Pinpoint the cell where the given text exists, returning its [x, y] midpoint coordinate. 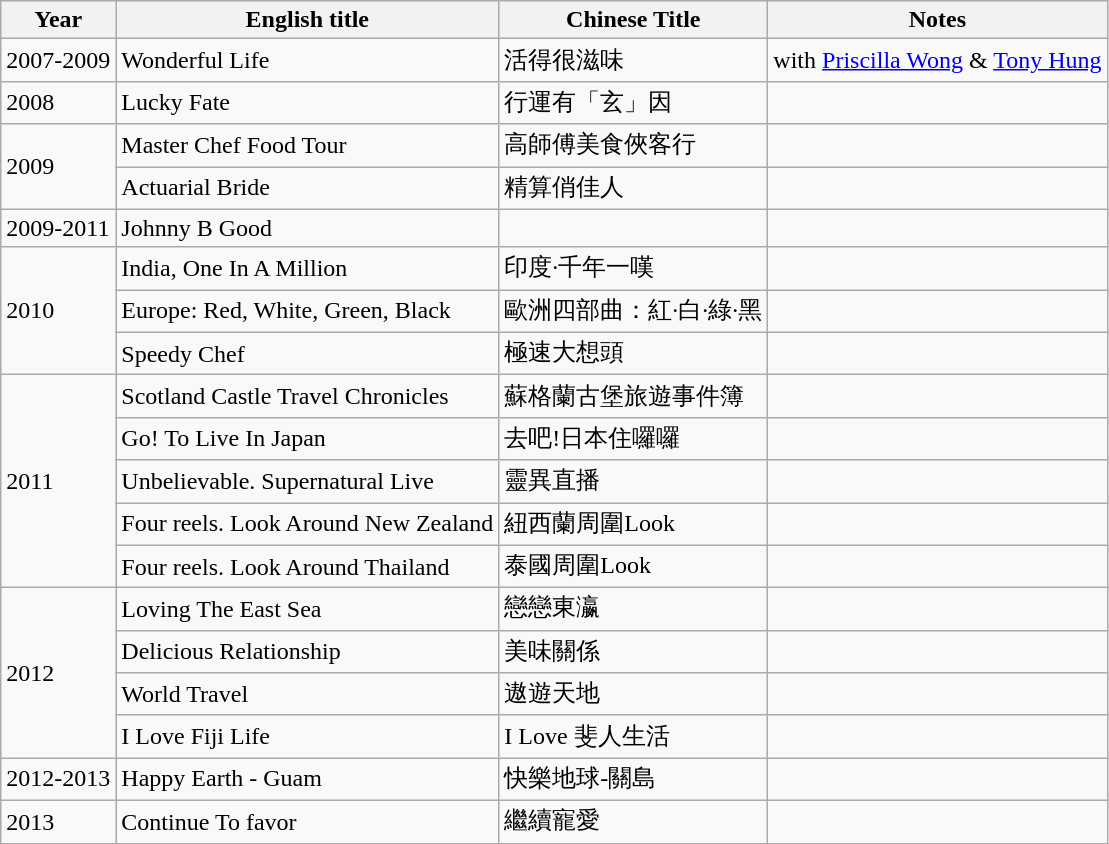
2007-2009 [58, 60]
戀戀東瀛 [634, 610]
Delicious Relationship [308, 652]
Lucky Fate [308, 102]
2009-2011 [58, 228]
繼續寵愛 [634, 822]
Master Chef Food Tour [308, 146]
2008 [58, 102]
2012-2013 [58, 780]
Unbelievable. Supernatural Live [308, 482]
精算俏佳人 [634, 188]
I Love 斐人生活 [634, 736]
泰國周圍Look [634, 566]
蘇格蘭古堡旅遊事件簿 [634, 396]
Wonderful Life [308, 60]
Happy Earth - Guam [308, 780]
2010 [58, 311]
Europe: Red, White, Green, Black [308, 312]
India, One In A Million [308, 268]
快樂地球-關島 [634, 780]
World Travel [308, 694]
English title [308, 20]
Chinese Title [634, 20]
極速大想頭 [634, 354]
2012 [58, 673]
歐洲四部曲：紅·白·綠·黑 [634, 312]
Johnny B Good [308, 228]
2009 [58, 166]
I Love Fiji Life [308, 736]
with Priscilla Wong & Tony Hung [938, 60]
遨遊天地 [634, 694]
Loving The East Sea [308, 610]
Go! To Live In Japan [308, 438]
2013 [58, 822]
高師傅美食俠客行 [634, 146]
Actuarial Bride [308, 188]
Notes [938, 20]
去吧!日本住囉囉 [634, 438]
美味關係 [634, 652]
Scotland Castle Travel Chronicles [308, 396]
靈異直播 [634, 482]
Year [58, 20]
紐西蘭周圍Look [634, 524]
Four reels. Look Around Thailand [308, 566]
Speedy Chef [308, 354]
活得很滋味 [634, 60]
Continue To favor [308, 822]
行運有「玄」因 [634, 102]
2011 [58, 482]
Four reels. Look Around New Zealand [308, 524]
印度·千年一嘆 [634, 268]
